Extract the (x, y) coordinate from the center of the cell holding the provided text.  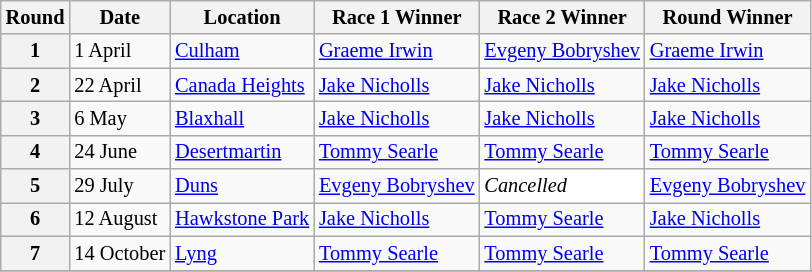
Round (36, 17)
14 October (120, 253)
Round Winner (728, 17)
Race 1 Winner (396, 17)
1 (36, 51)
4 (36, 152)
Cancelled (562, 186)
Date (120, 17)
1 April (120, 51)
Location (242, 17)
Blaxhall (242, 118)
Lyng (242, 253)
Race 2 Winner (562, 17)
29 July (120, 186)
24 June (120, 152)
Hawkstone Park (242, 219)
Desertmartin (242, 152)
Canada Heights (242, 85)
5 (36, 186)
22 April (120, 85)
2 (36, 85)
7 (36, 253)
Culham (242, 51)
6 May (120, 118)
6 (36, 219)
12 August (120, 219)
Duns (242, 186)
3 (36, 118)
